Locate the cell with the specified text and output its (X, Y) center coordinate. 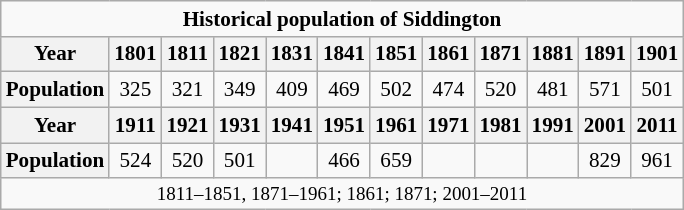
1811 (187, 54)
1811–1851, 1871–1961; 1861; 1871; 2001–2011 (342, 194)
961 (657, 160)
409 (292, 90)
1931 (240, 124)
1801 (135, 54)
1861 (448, 54)
1841 (344, 54)
469 (344, 90)
1951 (344, 124)
1911 (135, 124)
1971 (448, 124)
Historical population of Siddington (342, 18)
466 (344, 160)
2011 (657, 124)
1881 (553, 54)
481 (553, 90)
1871 (500, 54)
502 (396, 90)
829 (605, 160)
1891 (605, 54)
349 (240, 90)
1941 (292, 124)
659 (396, 160)
1831 (292, 54)
1981 (500, 124)
1961 (396, 124)
1851 (396, 54)
1921 (187, 124)
571 (605, 90)
321 (187, 90)
1901 (657, 54)
2001 (605, 124)
474 (448, 90)
325 (135, 90)
524 (135, 160)
1991 (553, 124)
1821 (240, 54)
